Pinpoint the cell where the given text exists, returning its (X, Y) midpoint coordinate. 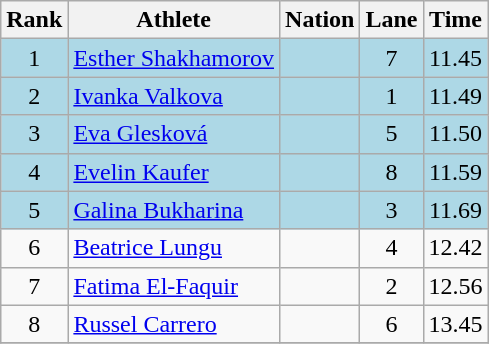
Esther Shakhamorov (174, 58)
Time (456, 20)
Rank (34, 20)
11.49 (456, 96)
Beatrice Lungu (174, 248)
Lane (392, 20)
11.59 (456, 172)
11.50 (456, 134)
Evelin Kaufer (174, 172)
Ivanka Valkova (174, 96)
13.45 (456, 324)
12.56 (456, 286)
Eva Glesková (174, 134)
11.69 (456, 210)
Galina Bukharina (174, 210)
Nation (320, 20)
12.42 (456, 248)
Athlete (174, 20)
Fatima El-Faquir (174, 286)
11.45 (456, 58)
Russel Carrero (174, 324)
